Output the (X, Y) coordinate of the center of the cell containing the given text.  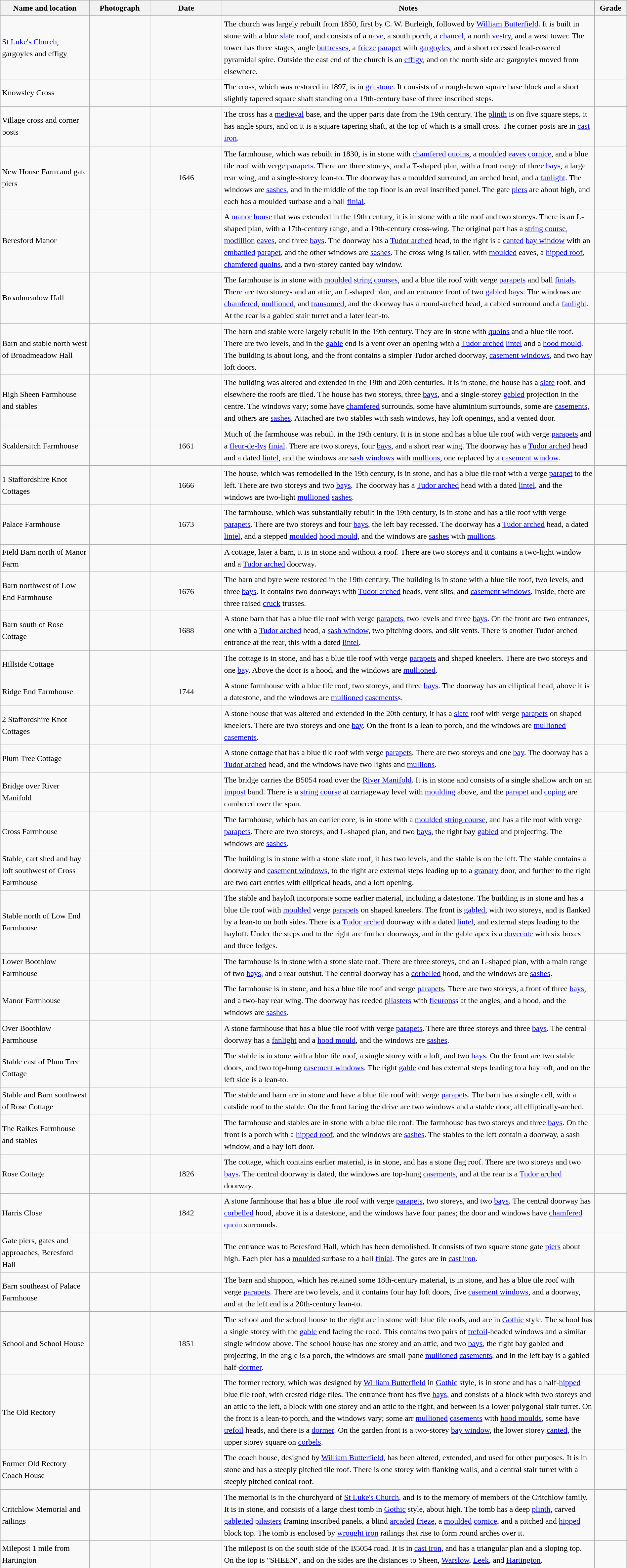
1851 (186, 1343)
Barn northwest of Low End Farmhouse (45, 591)
Stable and Barn southwest of Rose Cottage (45, 1101)
Stable, cart shed and hay loft southwest of Cross Farmhouse (45, 870)
Date (186, 8)
Village cross and corner posts (45, 126)
A cottage, later a barn, it is in stone and without a roof. There are two storeys and it contains a two-light window and a Tudor arched doorway. (408, 558)
1826 (186, 1174)
Harris Close (45, 1213)
1646 (186, 177)
Photograph (120, 8)
Notes (408, 8)
Grade (610, 8)
Palace Farmhouse (45, 525)
1842 (186, 1213)
1661 (186, 446)
Gate piers, gates and approaches, Beresford Hall (45, 1253)
Field Barn north of Manor Farm (45, 558)
Broadmeadow Hall (45, 298)
Scaldersitch Farmhouse (45, 446)
Barn south of Rose Cottage (45, 631)
Lower Boothlow Farmhouse (45, 967)
Manor Farmhouse (45, 1001)
Stable north of Low End Farmhouse (45, 922)
Barn and stable north west of Broadmeadow Hall (45, 349)
Stable east of Plum Tree Cottage (45, 1068)
1666 (186, 485)
Name and location (45, 8)
Former Old Rectory Coach House (45, 1470)
Knowsley Cross (45, 93)
The Old Rectory (45, 1412)
Beresford Manor (45, 241)
Barn southeast of Palace Farmhouse (45, 1292)
1673 (186, 525)
1744 (186, 692)
Rose Cottage (45, 1174)
Critchlow Memorial and railings (45, 1515)
Bridge over River Manifold (45, 792)
High Sheen Farmhouse and stables (45, 400)
The Raikes Farmhouse and stables (45, 1134)
1688 (186, 631)
School and School House (45, 1343)
Milepost 1 mile from Hartington (45, 1554)
Over Boothlow Farmhouse (45, 1034)
Cross Farmhouse (45, 831)
Plum Tree Cottage (45, 759)
2 Staffordshire Knot Cottages (45, 725)
Ridge End Farmhouse (45, 692)
St Luke's Church, gargoyles and effigy (45, 48)
1 Staffordshire Knot Cottages (45, 485)
1676 (186, 591)
Hillside Cottage (45, 664)
New House Farm and gate piers (45, 177)
